Find where the given text appears and provide that cell's center as [X, Y] coordinate. 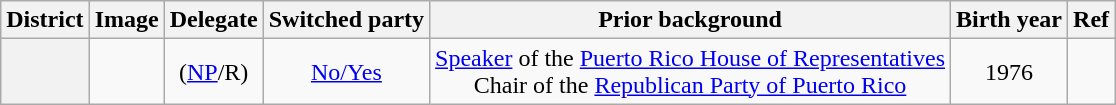
Switched party [346, 20]
District [45, 20]
Ref [1092, 20]
1976 [1010, 72]
Speaker of the Puerto Rico House of RepresentativesChair of the Republican Party of Puerto Rico [690, 72]
(NP/R) [214, 72]
No/Yes [346, 72]
Prior background [690, 20]
Image [126, 20]
Birth year [1010, 20]
Delegate [214, 20]
